For the text-containing cell, return its midpoint in [X, Y] coordinate format. 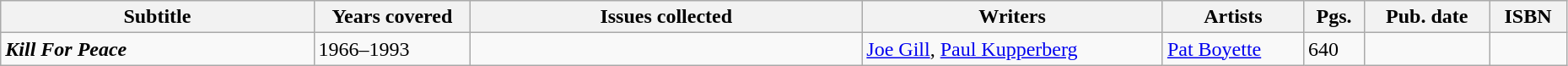
Writers [1012, 17]
Subtitle [157, 17]
Pat Boyette [1233, 49]
Artists [1233, 17]
Issues collected [666, 17]
1966–1993 [392, 49]
Joe Gill, Paul Kupperberg [1012, 49]
ISBN [1528, 17]
640 [1334, 49]
Pgs. [1334, 17]
Kill For Peace [157, 49]
Years covered [392, 17]
Pub. date [1427, 17]
